Extract the (X, Y) coordinate from the center of the cell holding the provided text.  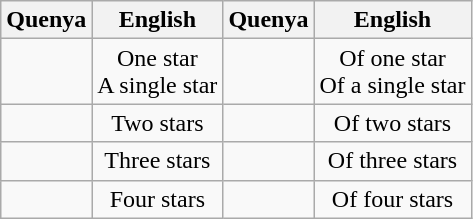
Of three stars (392, 161)
Four stars (158, 199)
Of one starOf a single star (392, 72)
Of two stars (392, 123)
Two stars (158, 123)
One starA single star (158, 72)
Three stars (158, 161)
Of four stars (392, 199)
